Return the (x, y) coordinate for the center point of the cell that contains the specified text.  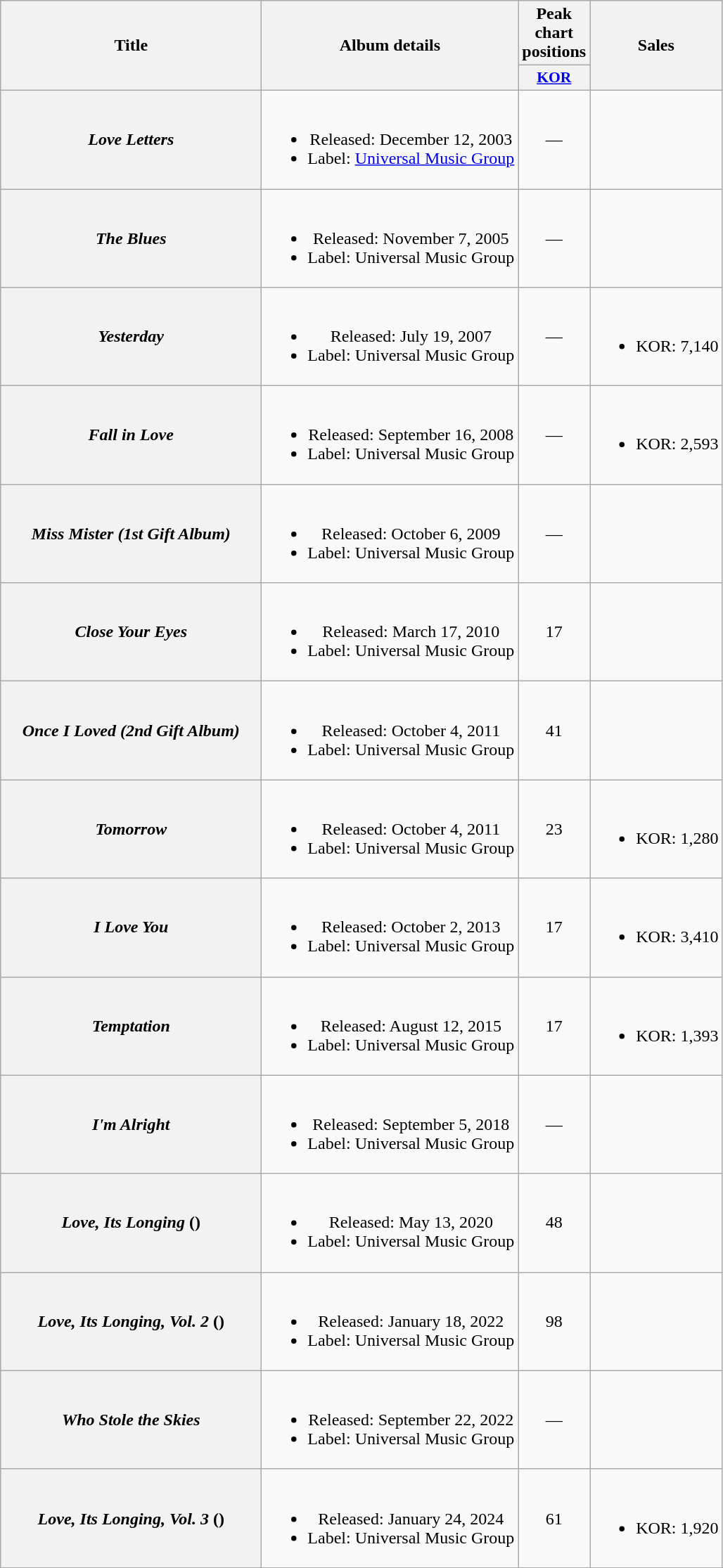
KOR: 2,593 (656, 435)
98 (554, 1321)
Love, Its Longing () (131, 1223)
Peak chart positions (554, 33)
Love Letters (131, 139)
Released: August 12, 2015Label: Universal Music Group (390, 1026)
I'm Alright (131, 1124)
Released: July 19, 2007Label: Universal Music Group (390, 337)
Released: October 2, 2013Label: Universal Music Group (390, 927)
48 (554, 1223)
KOR: 3,410 (656, 927)
41 (554, 731)
KOR: 1,393 (656, 1026)
Released: October 6, 2009Label: Universal Music Group (390, 534)
Released: November 7, 2005Label: Universal Music Group (390, 238)
Released: September 22, 2022Label: Universal Music Group (390, 1420)
Title (131, 46)
Yesterday (131, 337)
Temptation (131, 1026)
Released: January 24, 2024Label: Universal Music Group (390, 1518)
KOR: 7,140 (656, 337)
Released: December 12, 2003Label: Universal Music Group (390, 139)
Once I Loved (2nd Gift Album) (131, 731)
KOR (554, 78)
Released: September 5, 2018Label: Universal Music Group (390, 1124)
Released: May 13, 2020Label: Universal Music Group (390, 1223)
Sales (656, 46)
Tomorrow (131, 829)
Released: September 16, 2008Label: Universal Music Group (390, 435)
Miss Mister (1st Gift Album) (131, 534)
Who Stole the Skies (131, 1420)
Released: March 17, 2010Label: Universal Music Group (390, 632)
Love, Its Longing, Vol. 3 () (131, 1518)
Love, Its Longing, Vol. 2 () (131, 1321)
61 (554, 1518)
23 (554, 829)
Close Your Eyes (131, 632)
Album details (390, 46)
KOR: 1,920 (656, 1518)
KOR: 1,280 (656, 829)
I Love You (131, 927)
Fall in Love (131, 435)
The Blues (131, 238)
Released: January 18, 2022Label: Universal Music Group (390, 1321)
